Capture the cell that displays the provided text and extract its (x, y) central coordinate. 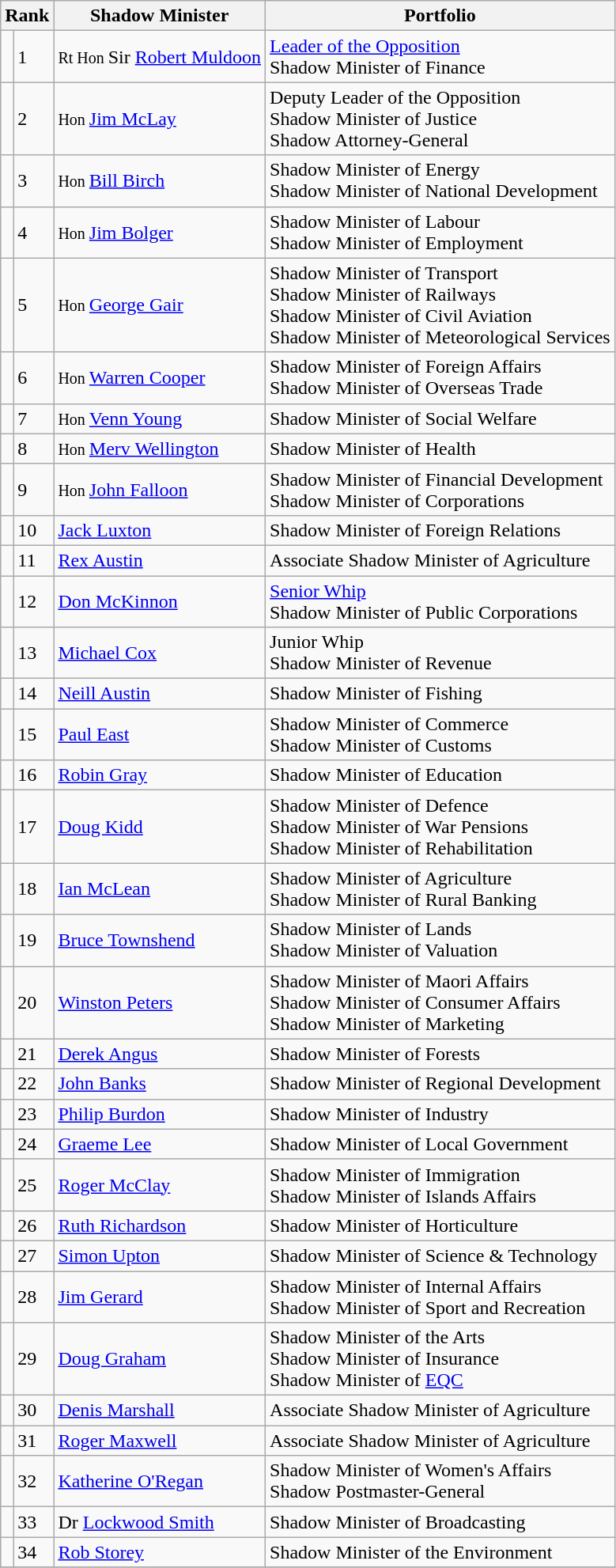
Shadow Minister of Maori AffairsShadow Minister of Consumer AffairsShadow Minister of Marketing (440, 1002)
Ian McLean (160, 889)
Shadow Minister of the Environment (440, 1552)
8 (33, 449)
Shadow Minister of Foreign Relations (440, 530)
28 (33, 1296)
21 (33, 1054)
Shadow Minister of CommerceShadow Minister of Customs (440, 734)
Rex Austin (160, 560)
Hon Warren Cooper (160, 378)
Shadow Minister of TransportShadow Minister of RailwaysShadow Minister of Civil AviationShadow Minister of Meteorological Services (440, 305)
Winston Peters (160, 1002)
20 (33, 1002)
Dr Lockwood Smith (160, 1522)
Shadow Minister of Education (440, 775)
22 (33, 1084)
Shadow Minister of DefenceShadow Minister of War PensionsShadow Minister of Rehabilitation (440, 827)
Shadow Minister of AgricultureShadow Minister of Rural Banking (440, 889)
Hon Venn Young (160, 419)
Shadow Minister of Broadcasting (440, 1522)
Shadow Minister of ImmigrationShadow Minister of Islands Affairs (440, 1185)
Portfolio (440, 16)
Bruce Townshend (160, 940)
Shadow Minister of Health (440, 449)
John Banks (160, 1084)
6 (33, 378)
Doug Graham (160, 1359)
Hon Jim McLay (160, 119)
Senior WhipShadow Minister of Public Corporations (440, 601)
Michael Cox (160, 653)
Deputy Leader of the OppositionShadow Minister of JusticeShadow Attorney-General (440, 119)
Shadow Minister of Internal AffairsShadow Minister of Sport and Recreation (440, 1296)
Hon Merv Wellington (160, 449)
15 (33, 734)
Rob Storey (160, 1552)
14 (33, 694)
Don McKinnon (160, 601)
Shadow Minister of Social Welfare (440, 419)
Simon Upton (160, 1256)
Robin Gray (160, 775)
17 (33, 827)
Katherine O'Regan (160, 1481)
24 (33, 1144)
Philip Burdon (160, 1114)
32 (33, 1481)
Ruth Richardson (160, 1225)
Shadow Minister of Women's AffairsShadow Postmaster-General (440, 1481)
31 (33, 1441)
18 (33, 889)
Rank (27, 16)
Shadow Minister of Science & Technology (440, 1256)
Hon John Falloon (160, 489)
27 (33, 1256)
Shadow Minister of Regional Development (440, 1084)
Derek Angus (160, 1054)
Paul East (160, 734)
10 (33, 530)
30 (33, 1411)
Shadow Minister of Foreign AffairsShadow Minister of Overseas Trade (440, 378)
Shadow Minister of LandsShadow Minister of Valuation (440, 940)
Shadow Minister of EnergyShadow Minister of National Development (440, 180)
Shadow Minister of Financial DevelopmentShadow Minister of Corporations (440, 489)
11 (33, 560)
Hon Bill Birch (160, 180)
Shadow Minister of Fishing (440, 694)
16 (33, 775)
Hon George Gair (160, 305)
Graeme Lee (160, 1144)
Rt Hon Sir Robert Muldoon (160, 57)
34 (33, 1552)
Jim Gerard (160, 1296)
Shadow Minister of Local Government (440, 1144)
Roger McClay (160, 1185)
Leader of the OppositionShadow Minister of Finance (440, 57)
Hon Jim Bolger (160, 233)
Neill Austin (160, 694)
33 (33, 1522)
12 (33, 601)
Shadow Minister of LabourShadow Minister of Employment (440, 233)
1 (33, 57)
Shadow Minister of Forests (440, 1054)
Denis Marshall (160, 1411)
Doug Kidd (160, 827)
Shadow Minister of the ArtsShadow Minister of InsuranceShadow Minister of EQC (440, 1359)
4 (33, 233)
13 (33, 653)
3 (33, 180)
Shadow Minister (160, 16)
25 (33, 1185)
5 (33, 305)
2 (33, 119)
9 (33, 489)
29 (33, 1359)
26 (33, 1225)
Shadow Minister of Horticulture (440, 1225)
Shadow Minister of Industry (440, 1114)
7 (33, 419)
Roger Maxwell (160, 1441)
Junior WhipShadow Minister of Revenue (440, 653)
Jack Luxton (160, 530)
19 (33, 940)
23 (33, 1114)
